Extract the (X, Y) coordinate from the center of the cell holding the provided text.  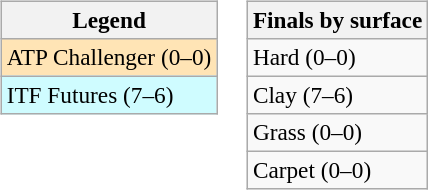
Carpet (0–0) (337, 171)
ATP Challenger (0–0) (108, 57)
Grass (0–0) (337, 133)
ITF Futures (7–6) (108, 95)
Hard (0–0) (337, 57)
Legend (108, 20)
Clay (7–6) (337, 95)
Finals by surface (337, 20)
